Pinpoint the cell where the given text exists, returning its [X, Y] midpoint coordinate. 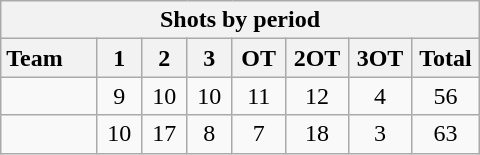
56 [446, 96]
63 [446, 134]
18 [316, 134]
1 [120, 58]
Team [49, 58]
OT [259, 58]
2 [164, 58]
9 [120, 96]
4 [380, 96]
7 [259, 134]
Shots by period [240, 20]
Total [446, 58]
2OT [316, 58]
3OT [380, 58]
12 [316, 96]
17 [164, 134]
8 [210, 134]
11 [259, 96]
